Capture the cell that displays the provided text and extract its [x, y] central coordinate. 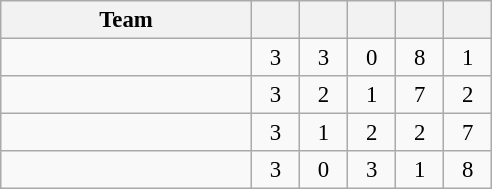
Team [126, 20]
